Return (X, Y) of the center of cell containing provided text 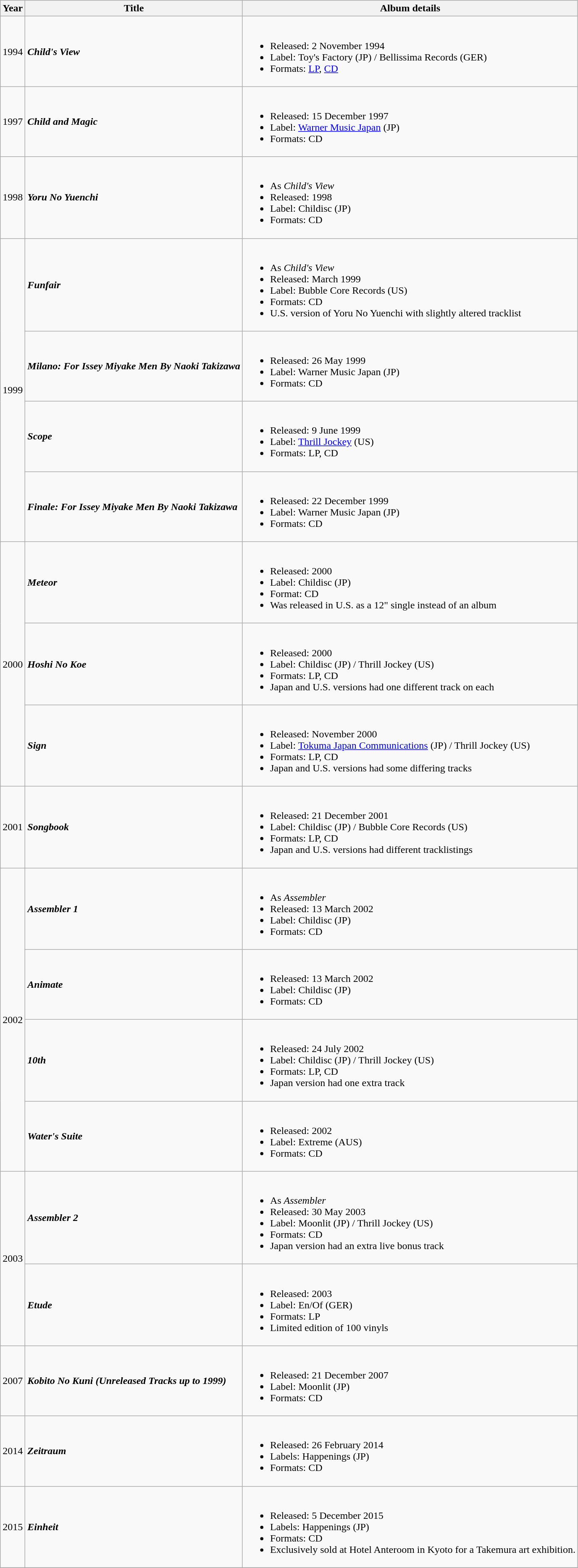
Released: 2000Label: Childisc (JP)Format: CDWas released in U.S. as a 12" single instead of an album (410, 582)
Etude (134, 1305)
10th (134, 1060)
Year (13, 8)
Released: 15 December 1997Label: Warner Music Japan (JP)Formats: CD (410, 122)
Meteor (134, 582)
Released: 22 December 1999Label: Warner Music Japan (JP)Formats: CD (410, 507)
Released: 24 July 2002Label: Childisc (JP) / Thrill Jockey (US)Formats: LP, CDJapan version had one extra track (410, 1060)
2001 (13, 827)
2002 (13, 1020)
Child's View (134, 51)
Released: 2002Label: Extreme (AUS)Formats: CD (410, 1136)
As AssemblerReleased: 13 March 2002Label: Childisc (JP)Formats: CD (410, 909)
2003 (13, 1259)
2007 (13, 1381)
Released: 2003Label: En/Of (GER)Formats: LPLimited edition of 100 vinyls (410, 1305)
Songbook (134, 827)
Milano: For Issey Miyake Men By Naoki Takizawa (134, 366)
Released: 26 May 1999Label: Warner Music Japan (JP)Formats: CD (410, 366)
1994 (13, 51)
As Child's ViewReleased: 1998Label: Childisc (JP)Formats: CD (410, 197)
Released: 5 December 2015Labels: Happenings (JP)Formats: CDExclusively sold at Hotel Anteroom in Kyoto for a Takemura art exhibition. (410, 1527)
Released: 21 December 2007Label: Moonlit (JP)Formats: CD (410, 1381)
Title (134, 8)
1998 (13, 197)
Zeitraum (134, 1451)
Finale: For Issey Miyake Men By Naoki Takizawa (134, 507)
Hoshi No Koe (134, 664)
Kobito No Kuni (Unreleased Tracks up to 1999) (134, 1381)
Assembler 1 (134, 909)
Sign (134, 745)
Album details (410, 8)
2000 (13, 664)
1997 (13, 122)
Released: 13 March 2002Label: Childisc (JP)Formats: CD (410, 985)
Released: November 2000Label: Tokuma Japan Communications (JP) / Thrill Jockey (US)Formats: LP, CDJapan and U.S. versions had some differing tracks (410, 745)
1999 (13, 390)
2015 (13, 1527)
Released: 9 June 1999Label: Thrill Jockey (US)Formats: LP, CD (410, 436)
Released: 26 February 2014Labels: Happenings (JP)Formats: CD (410, 1451)
Child and Magic (134, 122)
Released: 2000Label: Childisc (JP) / Thrill Jockey (US)Formats: LP, CDJapan and U.S. versions had one different track on each (410, 664)
Assembler 2 (134, 1218)
Funfair (134, 285)
Released: 21 December 2001Label: Childisc (JP) / Bubble Core Records (US)Formats: LP, CDJapan and U.S. versions had different tracklistings (410, 827)
Water's Suite (134, 1136)
Yoru No Yuenchi (134, 197)
As AssemblerReleased: 30 May 2003Label: Moonlit (JP) / Thrill Jockey (US)Formats: CDJapan version had an extra live bonus track (410, 1218)
Released: 2 November 1994Label: Toy's Factory (JP) / Bellissima Records (GER)Formats: LP, CD (410, 51)
Animate (134, 985)
As Child's ViewReleased: March 1999Label: Bubble Core Records (US)Formats: CDU.S. version of Yoru No Yuenchi with slightly altered tracklist (410, 285)
Scope (134, 436)
Einheit (134, 1527)
2014 (13, 1451)
